Provide the (x, y) coordinate of the cell's center where the given text is located.  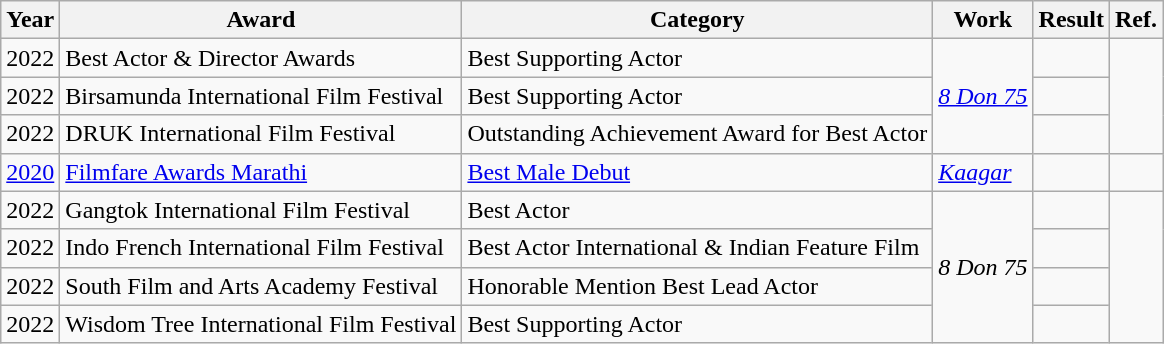
Outstanding Achievement Award for Best Actor (698, 134)
Indo French International Film Festival (261, 248)
Wisdom Tree International Film Festival (261, 324)
Ref. (1136, 20)
DRUK International Film Festival (261, 134)
Honorable Mention Best Lead Actor (698, 286)
Result (1071, 20)
Best Male Debut (698, 172)
Birsamunda International Film Festival (261, 96)
Kaagar (983, 172)
Best Actor International & Indian Feature Film (698, 248)
2020 (30, 172)
Best Actor & Director Awards (261, 58)
Gangtok International Film Festival (261, 210)
Award (261, 20)
Work (983, 20)
Best Actor (698, 210)
South Film and Arts Academy Festival (261, 286)
Year (30, 20)
Category (698, 20)
Filmfare Awards Marathi (261, 172)
